Pinpoint the cell where the given text exists, returning its [x, y] midpoint coordinate. 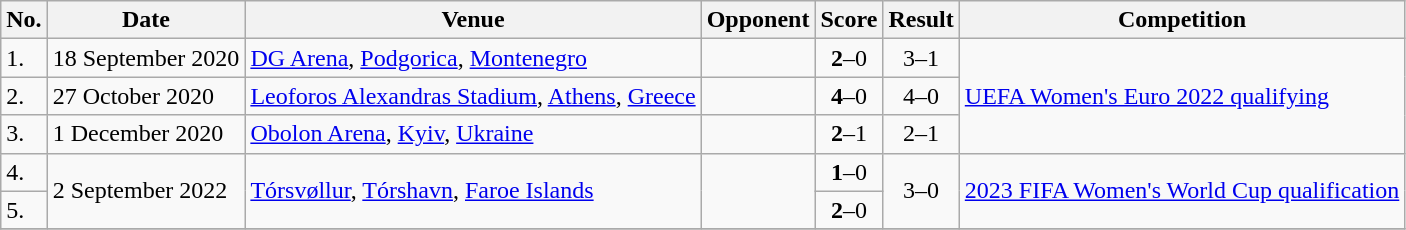
UEFA Women's Euro 2022 qualifying [1182, 96]
3–0 [921, 191]
Tórsvøllur, Tórshavn, Faroe Islands [473, 191]
2023 FIFA Women's World Cup qualification [1182, 191]
1. [24, 58]
1–0 [849, 172]
Competition [1182, 20]
3. [24, 134]
No. [24, 20]
Result [921, 20]
Opponent [758, 20]
5. [24, 210]
DG Arena, Podgorica, Montenegro [473, 58]
Venue [473, 20]
Obolon Arena, Kyiv, Ukraine [473, 134]
18 September 2020 [146, 58]
2 September 2022 [146, 191]
Date [146, 20]
2. [24, 96]
3–1 [921, 58]
27 October 2020 [146, 96]
Leoforos Alexandras Stadium, Athens, Greece [473, 96]
1 December 2020 [146, 134]
Score [849, 20]
4. [24, 172]
